Find where the given text appears and provide that cell's center as (X, Y) coordinate. 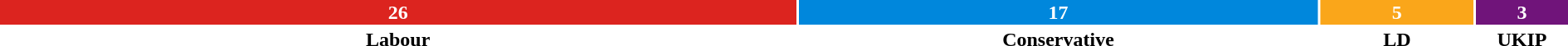
26 (398, 12)
3 (1522, 12)
17 (1058, 12)
5 (1397, 12)
